Extract the (x, y) coordinate from the center of the cell holding the provided text.  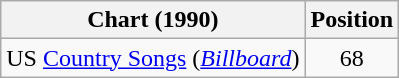
Chart (1990) (153, 20)
Position (352, 20)
68 (352, 58)
US Country Songs (Billboard) (153, 58)
